Identify which cell holds the provided text, then report its [X, Y] central coordinate. 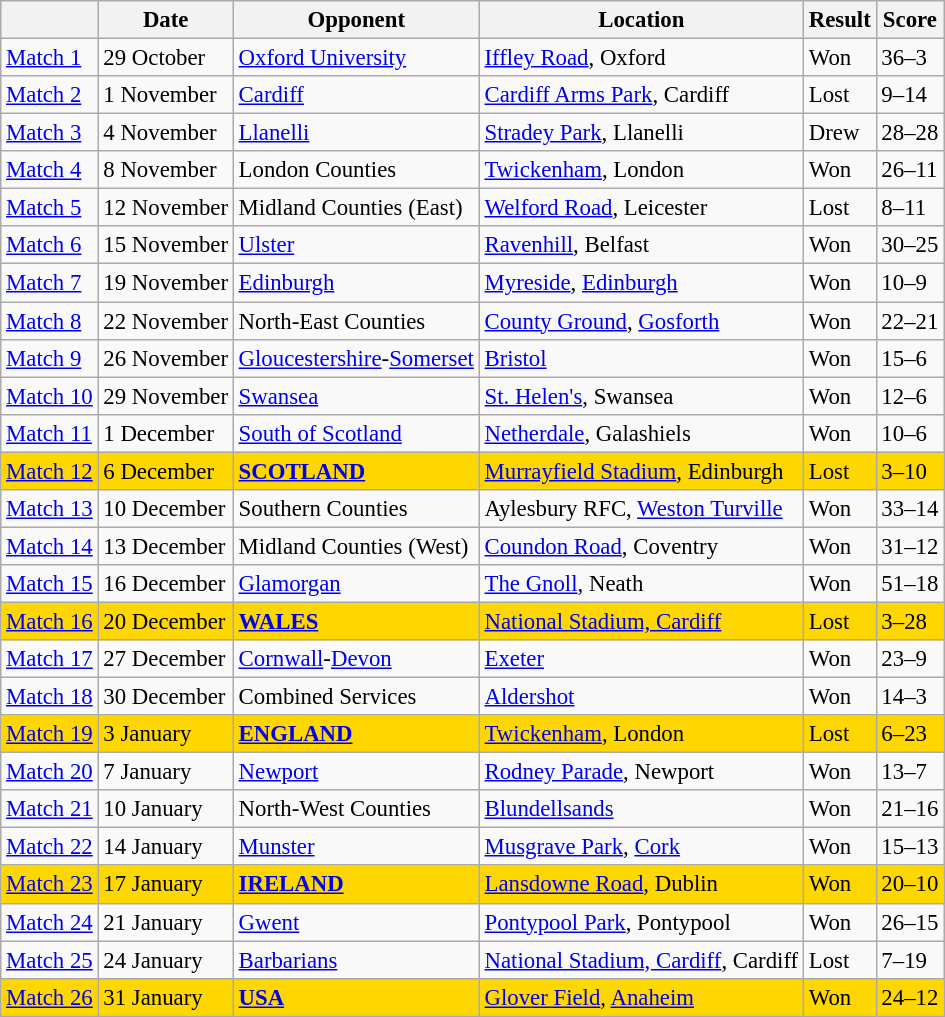
ENGLAND [356, 734]
30 December [166, 697]
4 November [166, 133]
Barbarians [356, 960]
6 December [166, 471]
21 January [166, 922]
15–13 [910, 847]
29 November [166, 396]
Southern Counties [356, 509]
Match 22 [50, 847]
24 January [166, 960]
Match 11 [50, 433]
Date [166, 20]
Match 15 [50, 584]
23–9 [910, 659]
Match 23 [50, 885]
Coundon Road, Coventry [641, 546]
22–21 [910, 321]
London Counties [356, 170]
1 December [166, 433]
33–14 [910, 509]
10–6 [910, 433]
Pontypool Park, Pontypool [641, 922]
County Ground, Gosforth [641, 321]
Glover Field, Anaheim [641, 997]
31–12 [910, 546]
Match 6 [50, 245]
28–28 [910, 133]
Match 17 [50, 659]
Bristol [641, 358]
21–16 [910, 809]
9–14 [910, 95]
13 December [166, 546]
1 November [166, 95]
Match 13 [50, 509]
10 December [166, 509]
27 December [166, 659]
26–15 [910, 922]
26 November [166, 358]
Match 14 [50, 546]
Musgrave Park, Cork [641, 847]
Exeter [641, 659]
30–25 [910, 245]
Myreside, Edinburgh [641, 283]
IRELAND [356, 885]
Aylesbury RFC, Weston Turville [641, 509]
31 January [166, 997]
National Stadium, Cardiff, Cardiff [641, 960]
Stradey Park, Llanelli [641, 133]
Cardiff [356, 95]
Match 18 [50, 697]
29 October [166, 58]
24–12 [910, 997]
Match 16 [50, 621]
Gwent [356, 922]
Cornwall-Devon [356, 659]
Match 10 [50, 396]
20 December [166, 621]
14 January [166, 847]
15–6 [910, 358]
Edinburgh [356, 283]
19 November [166, 283]
26–11 [910, 170]
14–3 [910, 697]
Welford Road, Leicester [641, 208]
3–28 [910, 621]
Ravenhill, Belfast [641, 245]
Munster [356, 847]
Oxford University [356, 58]
Midland Counties (West) [356, 546]
Aldershot [641, 697]
Murrayfield Stadium, Edinburgh [641, 471]
6–23 [910, 734]
15 November [166, 245]
22 November [166, 321]
Netherdale, Galashiels [641, 433]
Llanelli [356, 133]
Blundellsands [641, 809]
Location [641, 20]
Match 9 [50, 358]
Lansdowne Road, Dublin [641, 885]
12 November [166, 208]
Match 26 [50, 997]
Match 5 [50, 208]
Match 19 [50, 734]
Swansea [356, 396]
National Stadium, Cardiff [641, 621]
36–3 [910, 58]
Match 4 [50, 170]
16 December [166, 584]
Match 2 [50, 95]
South of Scotland [356, 433]
13–7 [910, 772]
Rodney Parade, Newport [641, 772]
12–6 [910, 396]
Cardiff Arms Park, Cardiff [641, 95]
20–10 [910, 885]
Gloucestershire-Somerset [356, 358]
8 November [166, 170]
Glamorgan [356, 584]
USA [356, 997]
WALES [356, 621]
St. Helen's, Swansea [641, 396]
Match 21 [50, 809]
North-West Counties [356, 809]
Opponent [356, 20]
Match 20 [50, 772]
North-East Counties [356, 321]
8–11 [910, 208]
The Gnoll, Neath [641, 584]
Match 8 [50, 321]
Score [910, 20]
SCOTLAND [356, 471]
Match 7 [50, 283]
Match 3 [50, 133]
Midland Counties (East) [356, 208]
Match 12 [50, 471]
Ulster [356, 245]
3 January [166, 734]
10 January [166, 809]
Match 24 [50, 922]
10–9 [910, 283]
17 January [166, 885]
3–10 [910, 471]
Newport [356, 772]
Iffley Road, Oxford [641, 58]
Result [840, 20]
Combined Services [356, 697]
7 January [166, 772]
Match 1 [50, 58]
Drew [840, 133]
51–18 [910, 584]
7–19 [910, 960]
Match 25 [50, 960]
